Provide the [X, Y] coordinate of the cell's center where the given text is located.  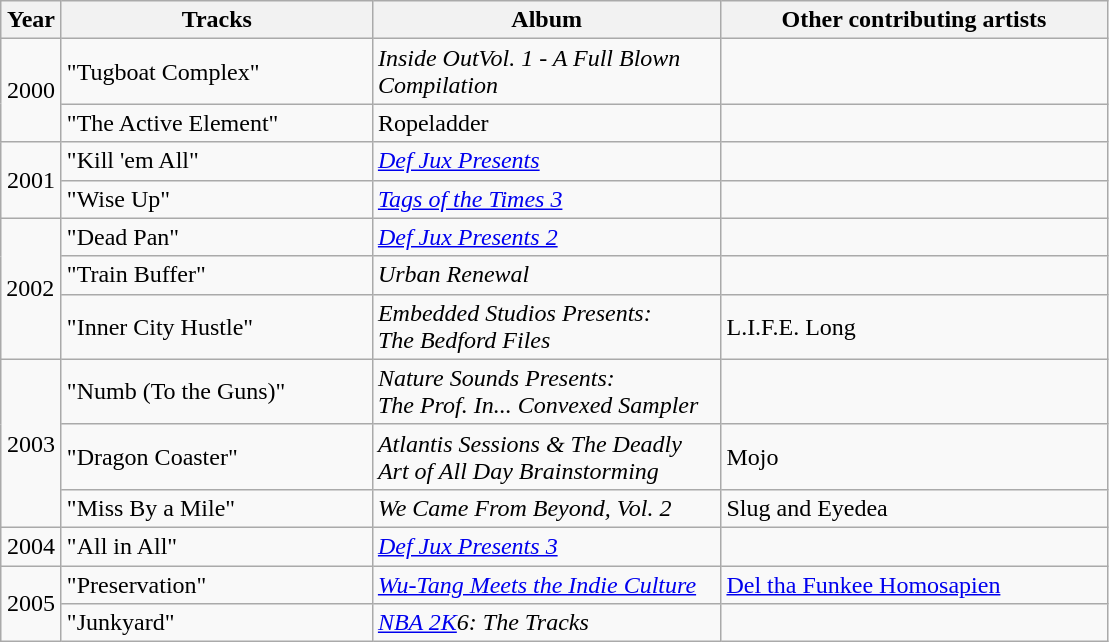
Def Jux Presents [546, 161]
Other contributing artists [914, 20]
2000 [32, 90]
Def Jux Presents 3 [546, 546]
Slug and Eyedea [914, 508]
"Train Buffer" [216, 275]
2004 [32, 546]
"Dead Pan" [216, 237]
"Dragon Coaster" [216, 456]
Inside OutVol. 1 - A Full Blown Compilation [546, 72]
2002 [32, 288]
Urban Renewal [546, 275]
Def Jux Presents 2 [546, 237]
Embedded Studios Presents:The Bedford Files [546, 326]
L.I.F.E. Long [914, 326]
"Kill 'em All" [216, 161]
Ropeladder [546, 123]
"Inner City Hustle" [216, 326]
Atlantis Sessions & The Deadly Art of All Day Brainstorming [546, 456]
Tracks [216, 20]
"Preservation" [216, 585]
Tags of the Times 3 [546, 199]
"Numb (To the Guns)" [216, 392]
NBA 2K6: The Tracks [546, 623]
2005 [32, 604]
Nature Sounds Presents:The Prof. In... Convexed Sampler [546, 392]
2001 [32, 180]
"Miss By a Mile" [216, 508]
"All in All" [216, 546]
"Junkyard" [216, 623]
We Came From Beyond, Vol. 2 [546, 508]
"Tugboat Complex" [216, 72]
Album [546, 20]
Wu-Tang Meets the Indie Culture [546, 585]
Mojo [914, 456]
Year [32, 20]
"Wise Up" [216, 199]
Del tha Funkee Homosapien [914, 585]
2003 [32, 443]
"The Active Element" [216, 123]
